Find where the given text appears and provide that cell's center as (x, y) coordinate. 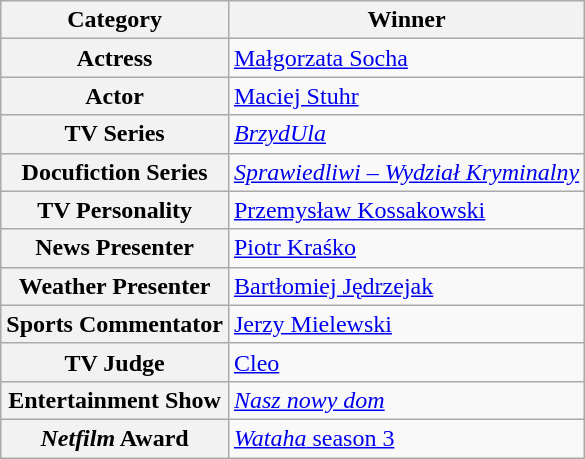
Docufiction Series (115, 172)
Przemysław Kossakowski (406, 210)
Maciej Stuhr (406, 96)
BrzydUla (406, 134)
TV Series (115, 134)
Actor (115, 96)
TV Personality (115, 210)
Category (115, 20)
Weather Presenter (115, 286)
Nasz nowy dom (406, 400)
Małgorzata Socha (406, 58)
Winner (406, 20)
Bartłomiej Jędrzejak (406, 286)
Sports Commentator (115, 324)
Jerzy Mielewski (406, 324)
News Presenter (115, 248)
Wataha season 3 (406, 438)
Cleo (406, 362)
Piotr Kraśko (406, 248)
Actress (115, 58)
Sprawiedliwi – Wydział Kryminalny (406, 172)
Netfilm Award (115, 438)
Entertainment Show (115, 400)
TV Judge (115, 362)
